From the cell containing the given text, extract its center point as (x, y) coordinate. 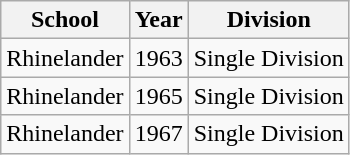
1967 (158, 134)
1965 (158, 96)
1963 (158, 58)
Year (158, 20)
School (65, 20)
Division (268, 20)
